Detect which cell encompasses the target text, then output its [X, Y] center coordinate. 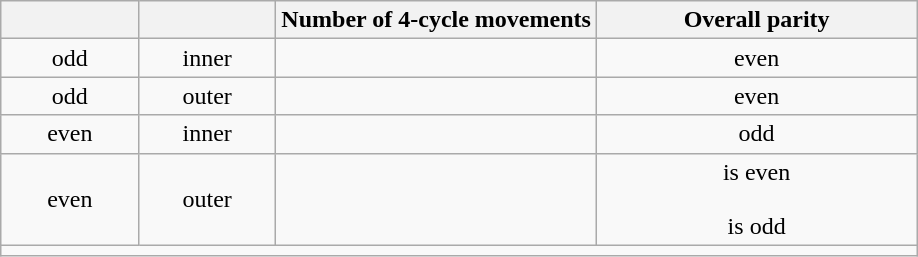
Number of 4-cycle movements [436, 20]
is even is odd [756, 199]
Overall parity [756, 20]
